Identify which cell holds the provided text, then report its [x, y] central coordinate. 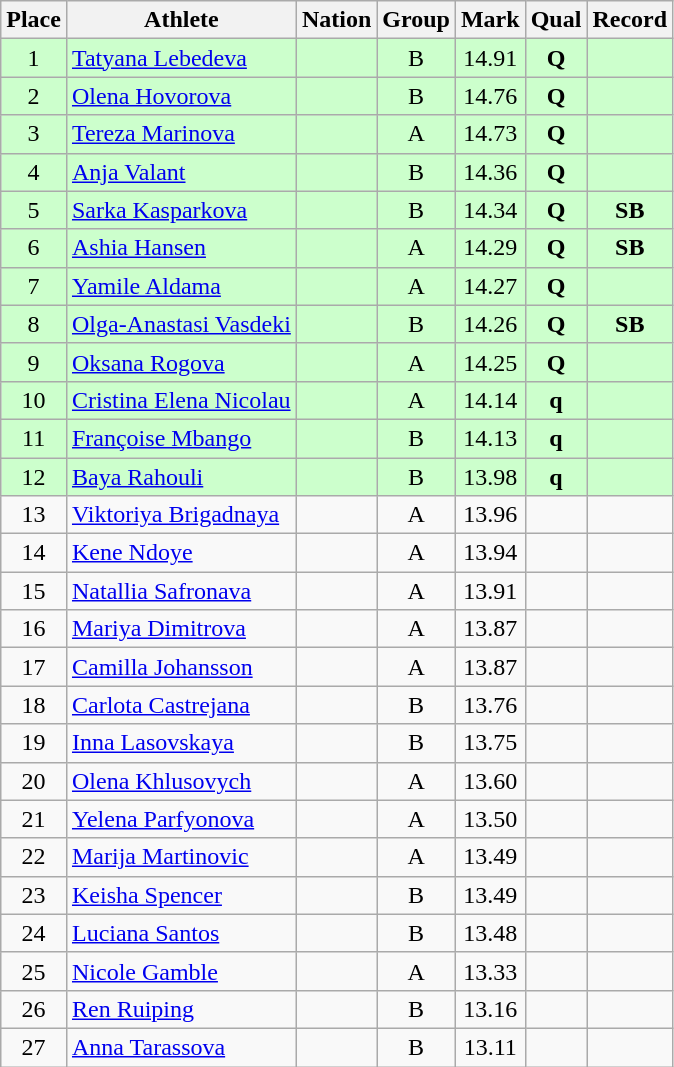
13 [34, 515]
13.60 [490, 781]
15 [34, 591]
19 [34, 743]
Carlota Castrejana [181, 705]
8 [34, 324]
Olga-Anastasi Vasdeki [181, 324]
Keisha Spencer [181, 895]
13.75 [490, 743]
13.50 [490, 819]
14.76 [490, 96]
Place [34, 20]
14.73 [490, 134]
Record [630, 20]
10 [34, 400]
14 [34, 553]
13.11 [490, 1047]
Olena Hovorova [181, 96]
14.29 [490, 248]
Mariya Dimitrova [181, 629]
Viktoriya Brigadnaya [181, 515]
3 [34, 134]
Nation [336, 20]
Camilla Johansson [181, 667]
Tatyana Lebedeva [181, 58]
14.27 [490, 286]
1 [34, 58]
14.91 [490, 58]
14.14 [490, 400]
14.36 [490, 172]
Oksana Rogova [181, 362]
Kene Ndoye [181, 553]
14.25 [490, 362]
13.94 [490, 553]
14.13 [490, 438]
13.98 [490, 477]
Inna Lasovskaya [181, 743]
23 [34, 895]
Anna Tarassova [181, 1047]
Group [416, 20]
26 [34, 1009]
6 [34, 248]
Cristina Elena Nicolau [181, 400]
18 [34, 705]
Mark [490, 20]
Natallia Safronava [181, 591]
Ashia Hansen [181, 248]
16 [34, 629]
24 [34, 933]
27 [34, 1047]
17 [34, 667]
13.16 [490, 1009]
4 [34, 172]
Françoise Mbango [181, 438]
25 [34, 971]
14.26 [490, 324]
Marija Martinovic [181, 857]
Athlete [181, 20]
13.48 [490, 933]
13.33 [490, 971]
12 [34, 477]
Yelena Parfyonova [181, 819]
13.76 [490, 705]
Anja Valant [181, 172]
14.34 [490, 210]
13.96 [490, 515]
20 [34, 781]
2 [34, 96]
Ren Ruiping [181, 1009]
9 [34, 362]
21 [34, 819]
22 [34, 857]
11 [34, 438]
Luciana Santos [181, 933]
Sarka Kasparkova [181, 210]
5 [34, 210]
7 [34, 286]
Qual [556, 20]
13.91 [490, 591]
Baya Rahouli [181, 477]
Tereza Marinova [181, 134]
Yamile Aldama [181, 286]
Olena Khlusovych [181, 781]
Nicole Gamble [181, 971]
